Find where the given text appears and provide that cell's center as [x, y] coordinate. 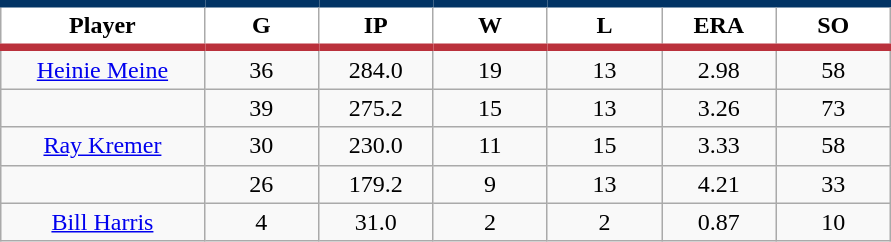
9 [490, 184]
230.0 [375, 146]
275.2 [375, 108]
19 [490, 68]
284.0 [375, 68]
30 [261, 146]
73 [833, 108]
Bill Harris [102, 222]
10 [833, 222]
L [604, 26]
ERA [719, 26]
2.98 [719, 68]
Ray Kremer [102, 146]
IP [375, 26]
Heinie Meine [102, 68]
0.87 [719, 222]
3.26 [719, 108]
33 [833, 184]
4.21 [719, 184]
Player [102, 26]
26 [261, 184]
SO [833, 26]
3.33 [719, 146]
179.2 [375, 184]
11 [490, 146]
36 [261, 68]
G [261, 26]
W [490, 26]
31.0 [375, 222]
39 [261, 108]
4 [261, 222]
